Search for the cell housing the specified text and yield its (x, y) center coordinate. 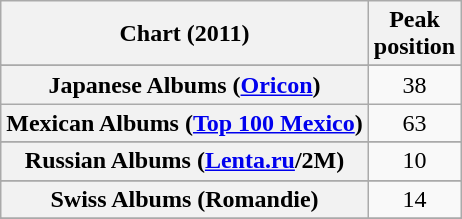
Russian Albums (Lenta.ru/2M) (185, 161)
63 (414, 123)
Peakposition (414, 34)
10 (414, 161)
Japanese Albums (Oricon) (185, 85)
Mexican Albums (Top 100 Mexico) (185, 123)
Swiss Albums (Romandie) (185, 199)
Chart (2011) (185, 34)
14 (414, 199)
38 (414, 85)
